Return (x, y) of the center of cell containing provided text 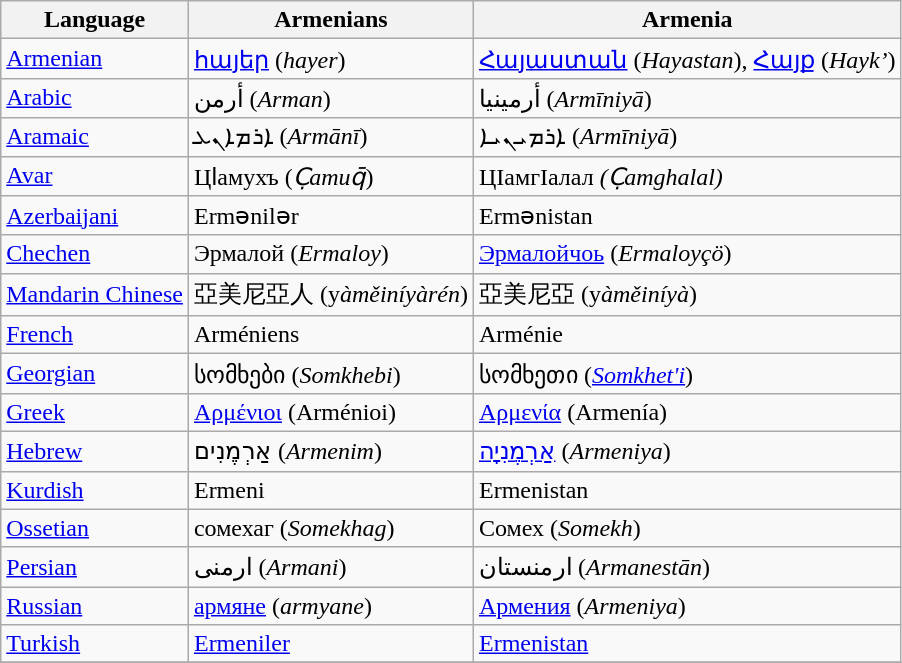
Ermeniler (330, 644)
Turkish (95, 644)
Эрмалойчоь (Ermaloyçö) (687, 254)
Language (95, 20)
Αρμενία (Armenía) (687, 412)
Armenia (687, 20)
أرمينيا (Armīniyā) (687, 98)
Azerbaijani (95, 216)
Сомех (Somekh) (687, 528)
სომხები (Somkhebi) (330, 374)
أرمن (Arman) (330, 98)
Ossetian (95, 528)
სომხეთი (Somkhet'i) (687, 374)
אַרְמֶנִים (Armenim) (330, 451)
Avar (95, 176)
Persian (95, 567)
Greek (95, 412)
אַרְמֶנִיָה (Armeniya) (687, 451)
Эрмалой (Ermaloy) (330, 254)
ܐܪܡܝܢܝܐ (Armīniyā) (687, 137)
Ermeni (330, 490)
հայեր (hayer) (330, 59)
亞美尼亞 (yàměiníyà) (687, 294)
Армения (Armeniya) (687, 606)
Հայաստան (Hayastan), Հայք (Hayk’) (687, 59)
ارمنی (Armani) (330, 567)
ܐܪܡܐܢܥ (Armānī) (330, 137)
Arménie (687, 335)
Georgian (95, 374)
Mandarin Chinese (95, 294)
армяне (armyane) (330, 606)
Armenians (330, 20)
Ermənilər (330, 216)
Russian (95, 606)
亞美尼亞人 (yàměiníyàrén) (330, 294)
Arméniens (330, 335)
Цӏамухъ (C̣amuq̄) (330, 176)
Aramaic (95, 137)
French (95, 335)
Αρμένιοι (Arménioi) (330, 412)
Kurdish (95, 490)
Hebrew (95, 451)
Armenian (95, 59)
Chechen (95, 254)
Arabic (95, 98)
ارمنستان (Armanestān) (687, 567)
ЦIамгIалал (C̣amghalal) (687, 176)
сомехаг (Somekhag) (330, 528)
Ermənistan (687, 216)
